Extract the (X, Y) coordinate from the center of the cell holding the provided text.  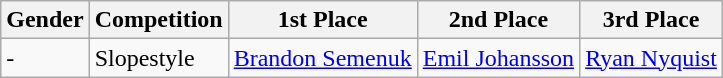
Emil Johansson (498, 58)
Slopestyle (158, 58)
3rd Place (652, 20)
Competition (158, 20)
- (45, 58)
1st Place (322, 20)
2nd Place (498, 20)
Brandon Semenuk (322, 58)
Ryan Nyquist (652, 58)
Gender (45, 20)
